Identify which cell holds the provided text, then report its [x, y] central coordinate. 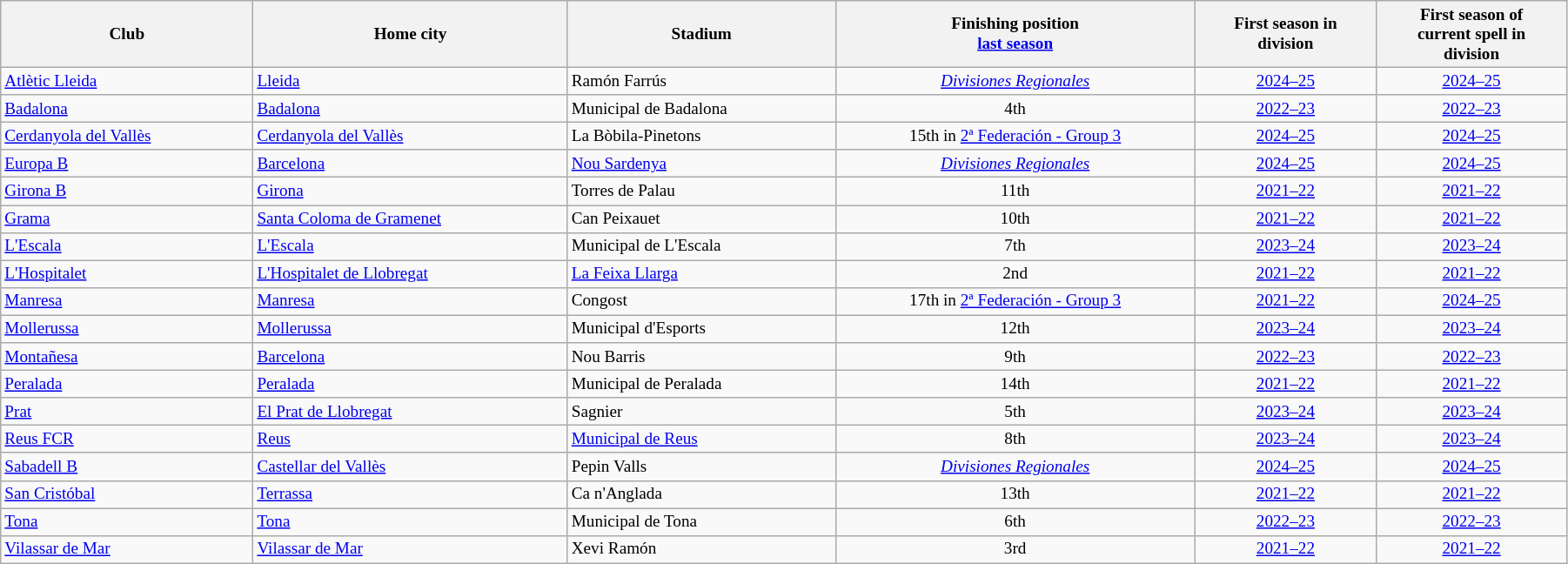
Municipal de Peralada [701, 384]
Home city [411, 35]
Girona [411, 191]
Municipal de Reus [701, 440]
L'Hospitalet [127, 274]
7th [1015, 246]
Municipal de L'Escala [701, 246]
Girona B [127, 191]
Atlètic Lleida [127, 81]
Xevi Ramón [701, 549]
Sabadell B [127, 467]
Stadium [701, 35]
11th [1015, 191]
15th in 2ª Federación - Group 3 [1015, 136]
San Cristóbal [127, 494]
First season indivision [1286, 35]
Europa B [127, 164]
Terrassa [411, 494]
4th [1015, 109]
First season ofcurrent spell in division [1472, 35]
Reus FCR [127, 440]
Municipal de Tona [701, 521]
Nou Sardenya [701, 164]
Finishing positionlast season [1015, 35]
Reus [411, 440]
Santa Coloma de Gramenet [411, 218]
Municipal de Badalona [701, 109]
Nou Barris [701, 357]
Pepin Valls [701, 467]
Municipal d'Esports [701, 329]
6th [1015, 521]
Grama [127, 218]
Can Peixauet [701, 218]
13th [1015, 494]
Congost [701, 301]
La Bòbila-Pinetons [701, 136]
9th [1015, 357]
Ca n'Anglada [701, 494]
Club [127, 35]
5th [1015, 412]
Sagnier [701, 412]
La Feixa Llarga [701, 274]
12th [1015, 329]
El Prat de Llobregat [411, 412]
8th [1015, 440]
3rd [1015, 549]
14th [1015, 384]
L'Hospitalet de Llobregat [411, 274]
Prat [127, 412]
Castellar del Vallès [411, 467]
Ramón Farrús [701, 81]
Lleida [411, 81]
10th [1015, 218]
Montañesa [127, 357]
17th in 2ª Federación - Group 3 [1015, 301]
Torres de Palau [701, 191]
2nd [1015, 274]
